Determine the [X, Y] coordinate at the center of the cell enclosing the given text.  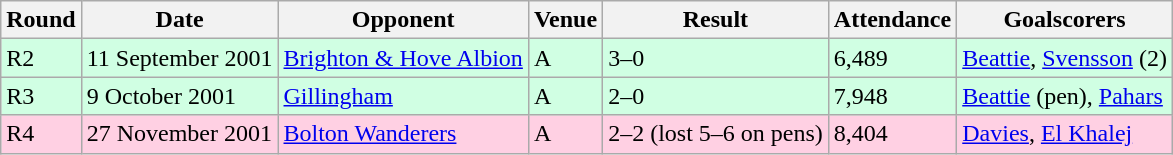
Beattie, Svensson (2) [1065, 58]
27 November 2001 [180, 134]
Beattie (pen), Pahars [1065, 96]
R2 [41, 58]
Opponent [403, 20]
6,489 [892, 58]
Round [41, 20]
Brighton & Hove Albion [403, 58]
Venue [565, 20]
Davies, El Khalej [1065, 134]
8,404 [892, 134]
7,948 [892, 96]
Result [716, 20]
Date [180, 20]
11 September 2001 [180, 58]
3–0 [716, 58]
2–0 [716, 96]
Goalscorers [1065, 20]
Bolton Wanderers [403, 134]
R3 [41, 96]
Attendance [892, 20]
2–2 (lost 5–6 on pens) [716, 134]
R4 [41, 134]
9 October 2001 [180, 96]
Gillingham [403, 96]
